Pinpoint the cell where the given text exists, returning its (X, Y) midpoint coordinate. 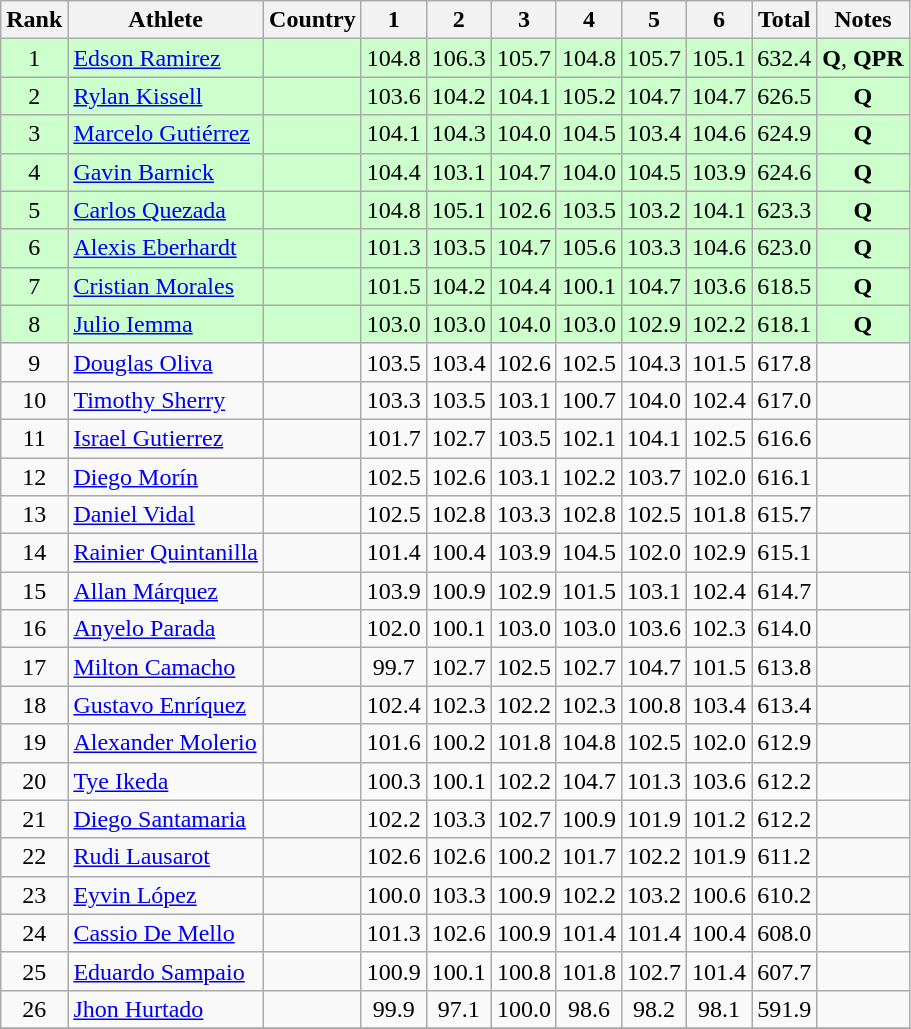
13 (34, 515)
611.2 (784, 857)
Cassio De Mello (166, 933)
Israel Gutierrez (166, 438)
19 (34, 743)
624.9 (784, 134)
Carlos Quezada (166, 210)
100.7 (588, 400)
Tye Ikeda (166, 781)
Jhon Hurtado (166, 1009)
100.6 (720, 895)
97.1 (458, 1009)
15 (34, 591)
106.3 (458, 58)
Gavin Barnick (166, 172)
608.0 (784, 933)
626.5 (784, 96)
99.7 (394, 667)
591.9 (784, 1009)
9 (34, 362)
26 (34, 1009)
617.8 (784, 362)
Marcelo Gutiérrez (166, 134)
Notes (863, 20)
105.6 (588, 248)
610.2 (784, 895)
632.4 (784, 58)
16 (34, 629)
Diego Morín (166, 477)
Rank (34, 20)
Country (313, 20)
102.1 (588, 438)
Gustavo Enríquez (166, 705)
615.7 (784, 515)
Timothy Sherry (166, 400)
Rudi Lausarot (166, 857)
12 (34, 477)
Eyvin López (166, 895)
23 (34, 895)
Alexis Eberhardt (166, 248)
Eduardo Sampaio (166, 971)
100.3 (394, 781)
607.7 (784, 971)
612.9 (784, 743)
98.1 (720, 1009)
22 (34, 857)
Milton Camacho (166, 667)
Julio Iemma (166, 324)
618.1 (784, 324)
616.1 (784, 477)
101.6 (394, 743)
Diego Santamaria (166, 819)
Athlete (166, 20)
Rainier Quintanilla (166, 553)
11 (34, 438)
99.9 (394, 1009)
613.4 (784, 705)
98.6 (588, 1009)
Edson Ramirez (166, 58)
17 (34, 667)
14 (34, 553)
623.0 (784, 248)
613.8 (784, 667)
617.0 (784, 400)
Alexander Molerio (166, 743)
624.6 (784, 172)
101.2 (720, 819)
614.7 (784, 591)
98.2 (654, 1009)
615.1 (784, 553)
623.3 (784, 210)
21 (34, 819)
24 (34, 933)
618.5 (784, 286)
614.0 (784, 629)
18 (34, 705)
8 (34, 324)
20 (34, 781)
Rylan Kissell (166, 96)
Q, QPR (863, 58)
Cristian Morales (166, 286)
Total (784, 20)
105.2 (588, 96)
616.6 (784, 438)
Anyelo Parada (166, 629)
Daniel Vidal (166, 515)
7 (34, 286)
10 (34, 400)
Allan Márquez (166, 591)
25 (34, 971)
103.7 (654, 477)
Douglas Oliva (166, 362)
